Pinpoint the cell where the given text exists, returning its [x, y] midpoint coordinate. 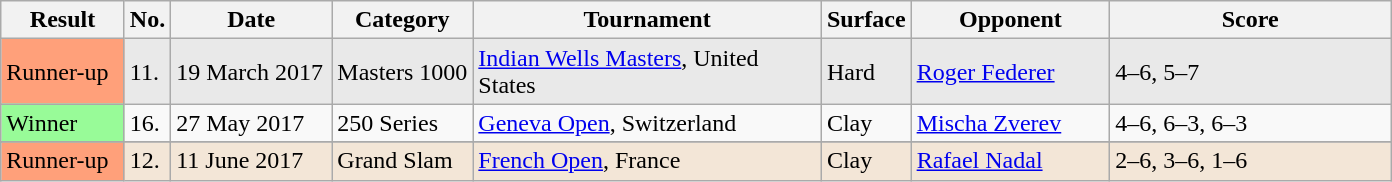
Result [63, 20]
Category [402, 20]
Tournament [648, 20]
Hard [866, 72]
French Open, France [648, 161]
Masters 1000 [402, 72]
16. [147, 123]
4–6, 6–3, 6–3 [1250, 123]
2–6, 3–6, 1–6 [1250, 161]
Grand Slam [402, 161]
Mischa Zverev [1010, 123]
Surface [866, 20]
11 June 2017 [252, 161]
19 March 2017 [252, 72]
Opponent [1010, 20]
11. [147, 72]
4–6, 5–7 [1250, 72]
Geneva Open, Switzerland [648, 123]
Date [252, 20]
Winner [63, 123]
250 Series [402, 123]
No. [147, 20]
Roger Federer [1010, 72]
Score [1250, 20]
Rafael Nadal [1010, 161]
Indian Wells Masters, United States [648, 72]
27 May 2017 [252, 123]
12. [147, 161]
